For the text-containing cell, return its midpoint in [x, y] coordinate format. 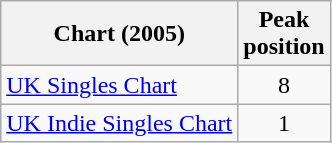
Chart (2005) [120, 34]
1 [284, 123]
Peakposition [284, 34]
8 [284, 85]
UK Indie Singles Chart [120, 123]
UK Singles Chart [120, 85]
